Output the (x, y) coordinate of the center of the cell containing the given text.  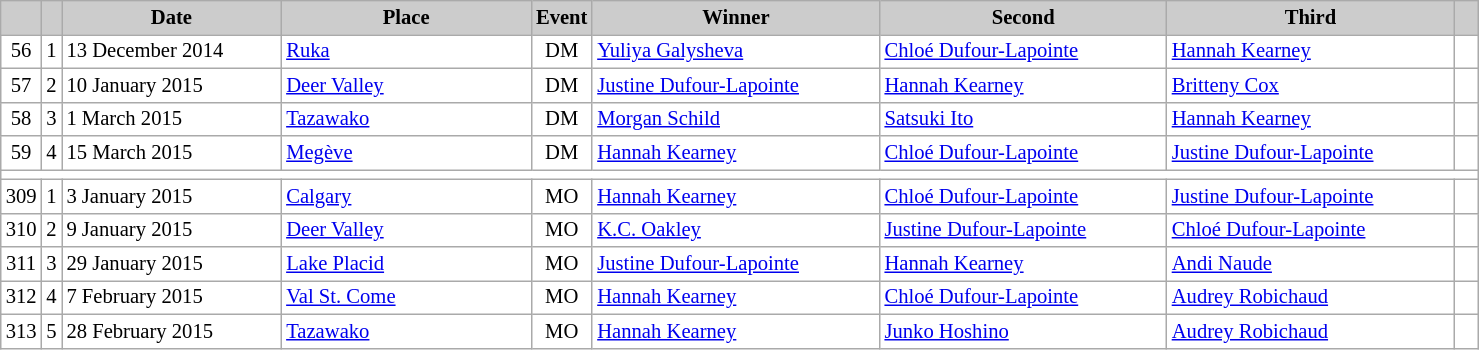
Place (406, 17)
13 December 2014 (172, 51)
Event (562, 17)
Third (1310, 17)
3 January 2015 (172, 196)
56 (22, 51)
Val St. Come (406, 297)
10 January 2015 (172, 85)
K.C. Oakley (736, 230)
28 February 2015 (172, 331)
Second (1024, 17)
Satsuki Ito (1024, 119)
310 (22, 230)
309 (22, 196)
Date (172, 17)
29 January 2015 (172, 263)
311 (22, 263)
312 (22, 297)
Junko Hoshino (1024, 331)
59 (22, 153)
1 March 2015 (172, 119)
Morgan Schild (736, 119)
58 (22, 119)
Lake Placid (406, 263)
Yuliya Galysheva (736, 51)
7 February 2015 (172, 297)
Calgary (406, 196)
Britteny Cox (1310, 85)
Ruka (406, 51)
5 (51, 331)
57 (22, 85)
9 January 2015 (172, 230)
313 (22, 331)
Winner (736, 17)
15 March 2015 (172, 153)
Andi Naude (1310, 263)
Megève (406, 153)
